Locate the cell with the specified text and output its [X, Y] center coordinate. 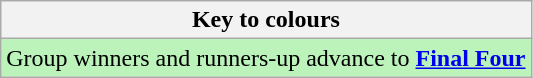
Key to colours [266, 20]
Group winners and runners-up advance to Final Four [266, 58]
